Pinpoint the cell where the given text exists, returning its [X, Y] midpoint coordinate. 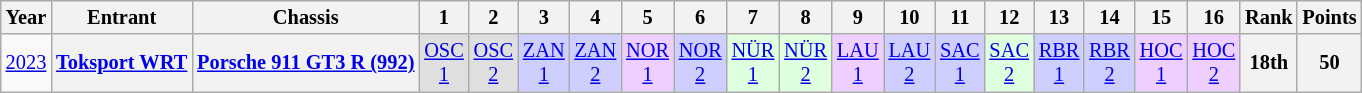
RBR1 [1059, 63]
NÜR2 [806, 63]
Entrant [122, 17]
NOR1 [648, 63]
RBR2 [1109, 63]
SAC2 [1008, 63]
10 [910, 17]
HOC1 [1162, 63]
4 [596, 17]
9 [858, 17]
2 [494, 17]
12 [1008, 17]
SAC1 [960, 63]
15 [1162, 17]
Rank [1268, 17]
50 [1329, 63]
3 [544, 17]
14 [1109, 17]
Porsche 911 GT3 R (992) [306, 63]
LAU1 [858, 63]
6 [700, 17]
13 [1059, 17]
OSC2 [494, 63]
8 [806, 17]
16 [1214, 17]
2023 [26, 63]
7 [754, 17]
ZAN1 [544, 63]
HOC2 [1214, 63]
Chassis [306, 17]
1 [444, 17]
NÜR1 [754, 63]
OSC1 [444, 63]
11 [960, 17]
LAU2 [910, 63]
Points [1329, 17]
5 [648, 17]
NOR2 [700, 63]
18th [1268, 63]
Year [26, 17]
ZAN2 [596, 63]
Toksport WRT [122, 63]
